Return (X, Y) of the center of cell containing provided text 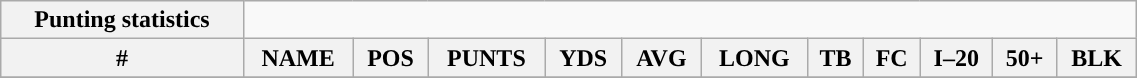
TB (836, 58)
LONG (754, 58)
YDS (584, 58)
# (122, 58)
50+ (1024, 58)
POS (390, 58)
BLK (1096, 58)
Punting statistics (122, 20)
I–20 (956, 58)
NAME (298, 58)
PUNTS (486, 58)
FC (892, 58)
AVG (662, 58)
